Search for the cell housing the specified text and yield its (X, Y) center coordinate. 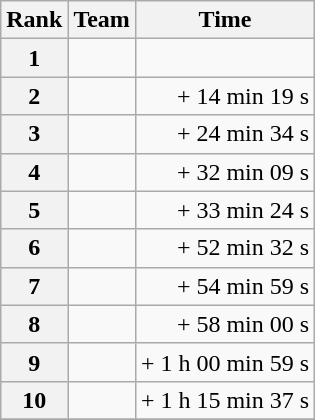
+ 24 min 34 s (224, 134)
9 (34, 362)
7 (34, 286)
+ 54 min 59 s (224, 286)
+ 1 h 15 min 37 s (224, 400)
10 (34, 400)
+ 52 min 32 s (224, 248)
+ 1 h 00 min 59 s (224, 362)
+ 58 min 00 s (224, 324)
4 (34, 172)
+ 33 min 24 s (224, 210)
8 (34, 324)
5 (34, 210)
Time (224, 20)
+ 14 min 19 s (224, 96)
+ 32 min 09 s (224, 172)
3 (34, 134)
2 (34, 96)
Rank (34, 20)
Team (102, 20)
6 (34, 248)
1 (34, 58)
